Output the (x, y) coordinate of the center of the cell containing the given text.  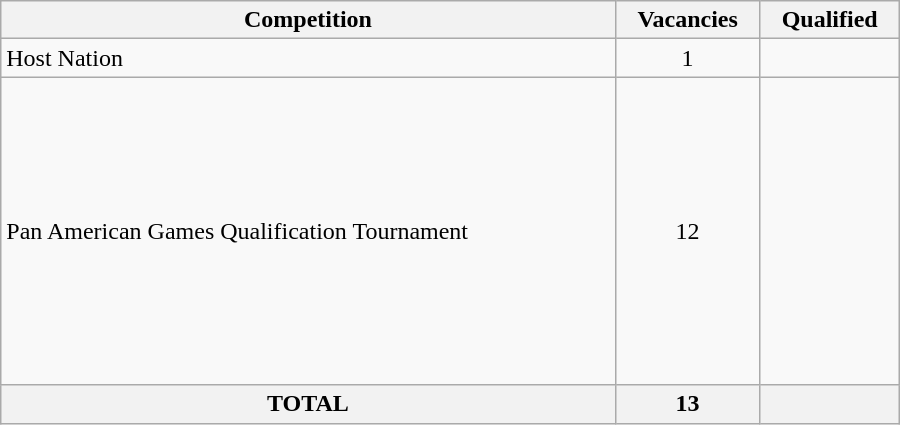
1 (688, 58)
Pan American Games Qualification Tournament (308, 231)
Qualified (830, 20)
Vacancies (688, 20)
Competition (308, 20)
Host Nation (308, 58)
TOTAL (308, 404)
13 (688, 404)
12 (688, 231)
